Determine the [X, Y] coordinate at the center of the cell enclosing the given text.  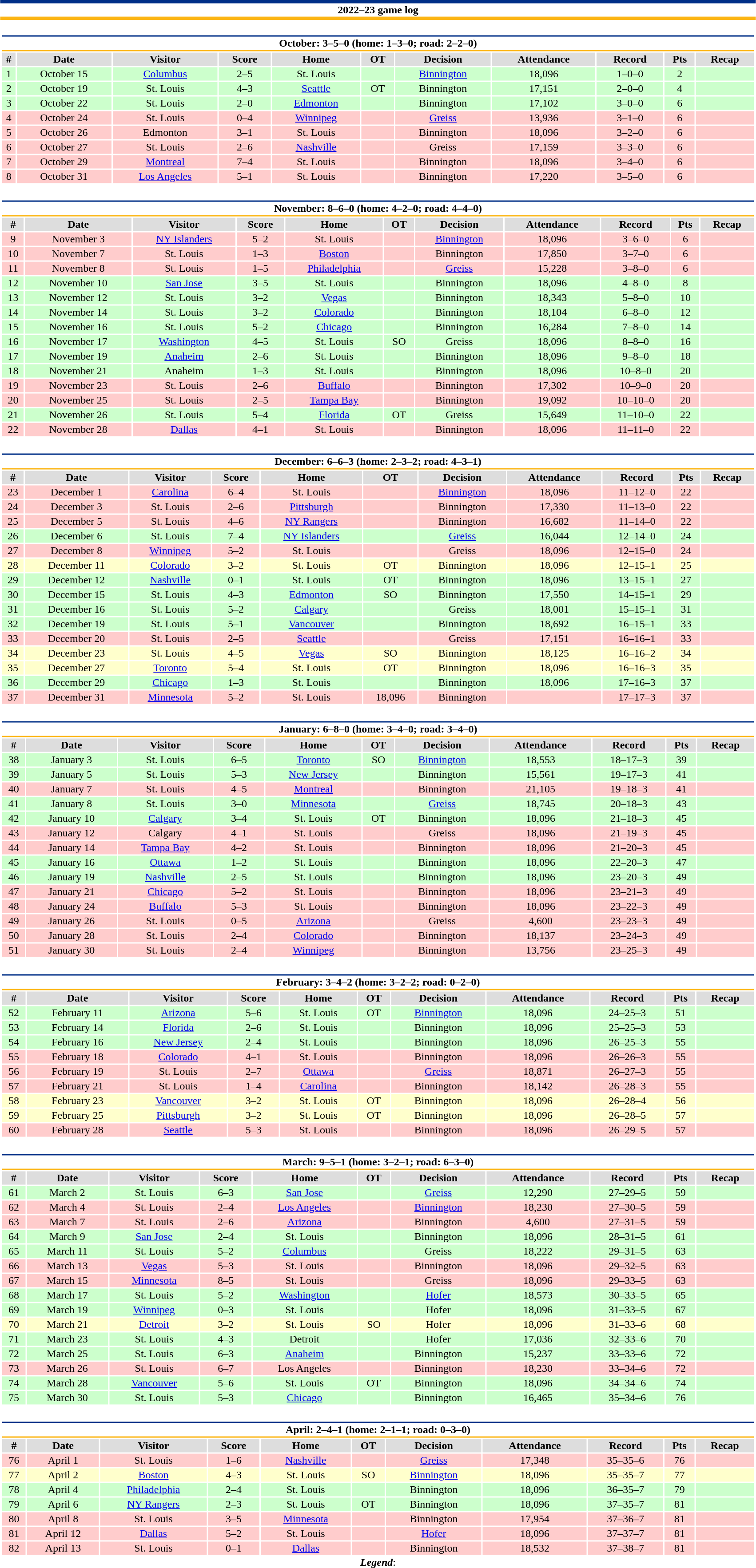
1–0–0 [630, 74]
January 28 [71, 935]
21–18–3 [629, 818]
69 [14, 1310]
26–26–3 [627, 1057]
26 [13, 536]
March: 9–5–1 (home: 3–2–1; road: 6–3–0) [378, 1162]
16,284 [553, 327]
21 [13, 415]
November 28 [78, 429]
31–33–5 [627, 1310]
March 9 [68, 1236]
January 12 [71, 833]
23–24–3 [629, 935]
18,553 [540, 760]
16–16–2 [637, 653]
15 [13, 327]
10–9–0 [636, 386]
32–33–6 [627, 1339]
October 31 [64, 176]
0–3 [226, 1310]
40 [13, 789]
March 25 [68, 1354]
48 [13, 906]
28–31–5 [627, 1236]
24–25–3 [627, 1013]
February 11 [77, 1013]
October 24 [64, 118]
35–35–6 [625, 1460]
18,573 [538, 1295]
13,936 [544, 118]
17,330 [554, 507]
March 23 [68, 1339]
December 19 [76, 624]
March 11 [68, 1251]
17,850 [553, 253]
2–3 [234, 1505]
13,756 [540, 950]
11–12–0 [637, 492]
20–18–3 [629, 804]
4–6 [236, 522]
75 [14, 1398]
80 [14, 1519]
60 [14, 1130]
26–28–4 [627, 1101]
December 15 [76, 594]
18,692 [554, 624]
35–35–7 [625, 1475]
32 [13, 624]
January 5 [71, 775]
9–8–0 [636, 356]
November 21 [78, 371]
17 [13, 356]
15,228 [553, 269]
3–5–0 [630, 176]
March 15 [68, 1281]
6–8–0 [636, 312]
15–15–1 [637, 610]
6–5 [239, 760]
26–27–3 [627, 1071]
6–4 [236, 492]
3–6–0 [636, 239]
33–33–6 [627, 1354]
18,142 [538, 1086]
5 [9, 133]
18,137 [540, 935]
23–23–3 [629, 921]
26–28–5 [627, 1116]
29–31–5 [627, 1251]
82 [14, 1548]
December 31 [76, 697]
12–15–1 [637, 565]
March 30 [68, 1398]
17,348 [535, 1460]
23–20–3 [629, 877]
November 14 [78, 312]
18,001 [554, 610]
27–29–5 [627, 1193]
29–32–5 [627, 1266]
January 16 [71, 863]
19–17–3 [629, 775]
18,222 [538, 1251]
November 17 [78, 341]
54 [14, 1042]
4–8–0 [636, 283]
27–30–5 [627, 1207]
February 25 [77, 1116]
October 15 [64, 74]
April 6 [63, 1505]
February 23 [77, 1101]
3–0–0 [630, 103]
January 24 [71, 906]
12,290 [538, 1193]
2–7 [253, 1071]
11 [13, 269]
42 [13, 818]
December 16 [76, 610]
March 2 [68, 1193]
73 [14, 1369]
October 27 [64, 147]
17,954 [535, 1519]
March 7 [68, 1222]
16,465 [538, 1398]
April 13 [63, 1548]
23 [13, 492]
November 16 [78, 327]
64 [14, 1236]
March 19 [68, 1310]
28 [13, 565]
7 [9, 162]
12–14–0 [637, 536]
30–33–5 [627, 1295]
78 [14, 1489]
November 19 [78, 356]
April 4 [63, 1489]
January: 6–8–0 (home: 3–4–0; road: 3–4–0) [378, 729]
16–15–1 [637, 624]
1–4 [253, 1086]
January 8 [71, 804]
3 [9, 103]
16–16–1 [637, 639]
46 [13, 877]
December 11 [76, 565]
21–20–3 [629, 847]
1 [9, 74]
0–4 [245, 118]
April 8 [63, 1519]
23–25–3 [629, 950]
November 23 [78, 386]
November 8 [78, 269]
October 22 [64, 103]
16,682 [554, 522]
January 14 [71, 847]
31–33–6 [627, 1324]
March 28 [68, 1383]
66 [14, 1266]
3–4–0 [630, 162]
15,561 [540, 775]
17–17–3 [637, 697]
36–35–7 [625, 1489]
27–31–5 [627, 1222]
February 19 [77, 1071]
December 5 [76, 522]
33–34–6 [627, 1369]
15,237 [538, 1354]
February: 3–4–2 (home: 3–2–2; road: 0–2–0) [378, 982]
November 3 [78, 239]
8–5 [226, 1281]
8–8–0 [636, 341]
November 26 [78, 415]
February 16 [77, 1042]
3–4 [239, 818]
March 21 [68, 1324]
18,343 [553, 298]
January 10 [71, 818]
3–8–0 [636, 269]
11–13–0 [637, 507]
17,159 [544, 147]
November 10 [78, 283]
April 12 [63, 1534]
36 [13, 682]
18,871 [538, 1071]
November: 8–6–0 (home: 4–2–0; road: 4–4–0) [378, 209]
March 17 [68, 1295]
13–15–1 [637, 580]
February 14 [77, 1028]
October 29 [64, 162]
17,220 [544, 176]
April 2 [63, 1475]
February 18 [77, 1057]
April 1 [63, 1460]
December: 6–6–3 (home: 2–3–2; road: 4–3–1) [378, 462]
26–29–5 [627, 1130]
26–25–3 [627, 1042]
December 29 [76, 682]
October 19 [64, 88]
4–2 [239, 847]
December 6 [76, 536]
18,104 [553, 312]
17,302 [553, 386]
3–0 [239, 804]
35–34–6 [627, 1398]
December 8 [76, 551]
December 12 [76, 580]
15,649 [553, 415]
2–0 [245, 103]
29–33–5 [627, 1281]
3–1 [245, 133]
3–3–0 [630, 147]
21–19–3 [629, 833]
November 25 [78, 400]
January 19 [71, 877]
9 [13, 239]
19 [13, 386]
February 21 [77, 1086]
50 [13, 935]
37–37–7 [625, 1534]
7–8–0 [636, 327]
13 [13, 298]
3–1–0 [630, 118]
37–36–7 [625, 1519]
6–7 [226, 1369]
26–28–3 [627, 1086]
December 1 [76, 492]
March 13 [68, 1266]
22–20–3 [629, 863]
November 12 [78, 298]
18,745 [540, 804]
34–34–6 [627, 1383]
17–16–3 [637, 682]
21,105 [540, 789]
November 7 [78, 253]
January 7 [71, 789]
12–15–0 [637, 551]
11–14–0 [637, 522]
3–7–0 [636, 253]
52 [14, 1013]
1–2 [239, 863]
17,550 [554, 594]
23–22–3 [629, 906]
37–38–7 [625, 1548]
3–2–0 [630, 133]
5–8–0 [636, 298]
January 21 [71, 892]
62 [14, 1207]
58 [14, 1101]
44 [13, 847]
17,036 [538, 1339]
January 3 [71, 760]
18–17–3 [629, 760]
December 20 [76, 639]
18,532 [535, 1548]
71 [14, 1339]
March 4 [68, 1207]
19,092 [553, 400]
February 28 [77, 1130]
December 27 [76, 668]
March 26 [68, 1369]
11–10–0 [636, 415]
23–21–3 [629, 892]
January 26 [71, 921]
April: 2–4–1 (home: 2–1–1; road: 0–3–0) [378, 1429]
1–5 [260, 269]
16,044 [554, 536]
17,102 [544, 103]
25–25–3 [627, 1028]
December 3 [76, 507]
January 30 [71, 950]
38 [13, 760]
October: 3–5–0 (home: 1–3–0; road: 2–2–0) [378, 44]
October 26 [64, 133]
14–15–1 [637, 594]
2022–23 game log [378, 10]
37–35–7 [625, 1505]
2–0–0 [630, 88]
0–5 [239, 921]
10–10–0 [636, 400]
19–18–3 [629, 789]
1–6 [234, 1460]
18,125 [554, 653]
10–8–0 [636, 371]
16–16–3 [637, 668]
December 23 [76, 653]
11–11–0 [636, 429]
30 [13, 594]
